Capture the cell that displays the provided text and extract its (X, Y) central coordinate. 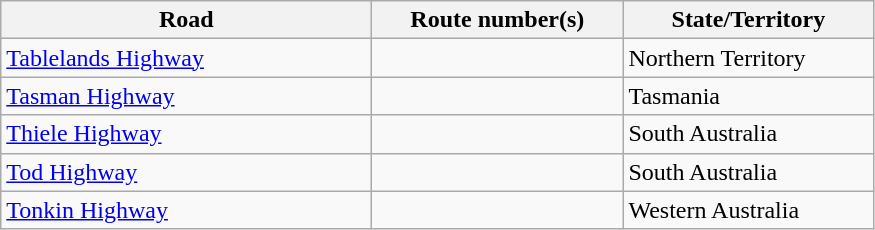
Tod Highway (186, 172)
Tablelands Highway (186, 58)
Road (186, 20)
Thiele Highway (186, 134)
State/Territory (748, 20)
Tonkin Highway (186, 210)
Northern Territory (748, 58)
Tasmania (748, 96)
Tasman Highway (186, 96)
Western Australia (748, 210)
Route number(s) (498, 20)
